Search for the cell housing the specified text and yield its [x, y] center coordinate. 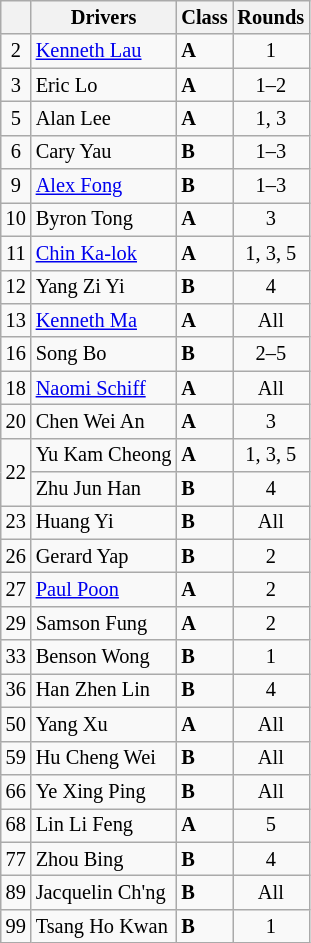
26 [16, 556]
Huang Yi [104, 522]
Samson Fung [104, 623]
Paul Poon [104, 589]
68 [16, 825]
20 [16, 421]
89 [16, 892]
Tsang Ho Kwan [104, 926]
Hu Cheng Wei [104, 758]
Yang Zi Yi [104, 287]
Zhu Jun Han [104, 489]
Song Bo [104, 354]
Yang Xu [104, 724]
Benson Wong [104, 657]
2–5 [272, 354]
36 [16, 690]
13 [16, 320]
Han Zhen Lin [104, 690]
23 [16, 522]
12 [16, 287]
77 [16, 859]
Byron Tong [104, 219]
9 [16, 186]
Chin Ka-lok [104, 253]
Zhou Bing [104, 859]
Lin Li Feng [104, 825]
Rounds [272, 17]
1, 3 [272, 118]
10 [16, 219]
99 [16, 926]
27 [16, 589]
Kenneth Ma [104, 320]
29 [16, 623]
Eric Lo [104, 85]
16 [16, 354]
Alan Lee [104, 118]
Class [204, 17]
Naomi Schiff [104, 388]
Kenneth Lau [104, 51]
Chen Wei An [104, 421]
59 [16, 758]
Jacquelin Ch'ng [104, 892]
Drivers [104, 17]
66 [16, 791]
11 [16, 253]
50 [16, 724]
22 [16, 472]
Ye Xing Ping [104, 791]
18 [16, 388]
Gerard Yap [104, 556]
Alex Fong [104, 186]
1–2 [272, 85]
Cary Yau [104, 152]
33 [16, 657]
Yu Kam Cheong [104, 455]
6 [16, 152]
